Extract the [x, y] coordinate from the center of the cell holding the provided text.  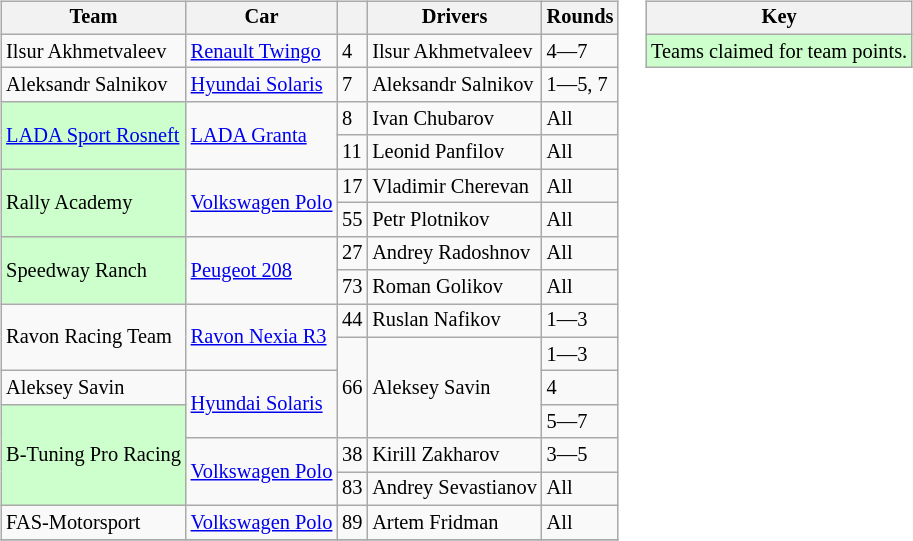
83 [352, 489]
89 [352, 522]
Car [262, 18]
44 [352, 321]
FAS-Motorsport [94, 522]
8 [352, 119]
Rounds [580, 18]
Peugeot 208 [262, 270]
Vladimir Cherevan [454, 186]
Renault Twingo [262, 51]
17 [352, 186]
4—7 [580, 51]
Ivan Chubarov [454, 119]
Drivers [454, 18]
Ravon Racing Team [94, 338]
LADA Granta [262, 136]
73 [352, 287]
5—7 [580, 422]
Roman Golikov [454, 287]
66 [352, 388]
27 [352, 253]
Teams claimed for team points. [779, 51]
Ruslan Nafikov [454, 321]
11 [352, 152]
Rally Academy [94, 202]
Andrey Sevastianov [454, 489]
Andrey Radoshnov [454, 253]
Team [94, 18]
Key [779, 18]
LADA Sport Rosneft [94, 136]
3—5 [580, 455]
Leonid Panfilov [454, 152]
Speedway Ranch [94, 270]
Artem Fridman [454, 522]
1—5, 7 [580, 85]
Kirill Zakharov [454, 455]
55 [352, 220]
Petr Plotnikov [454, 220]
B-Tuning Pro Racing [94, 456]
Ravon Nexia R3 [262, 338]
38 [352, 455]
7 [352, 85]
